Identify which cell holds the provided text, then report its [x, y] central coordinate. 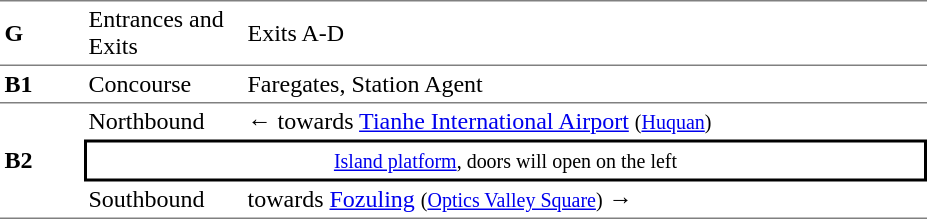
G [42, 33]
Concourse [164, 85]
Faregates, Station Agent [585, 85]
Island platform, doors will open on the left [506, 161]
Exits A-D [585, 33]
← towards Tianhe International Airport (Huquan) [585, 122]
Entrances and Exits [164, 33]
B1 [42, 85]
Northbound [164, 122]
